For the text-containing cell, return its midpoint in (x, y) coordinate format. 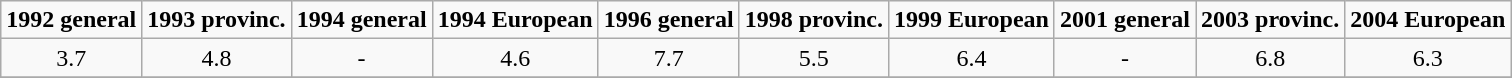
1994 general (362, 20)
2001 general (1124, 20)
1998 provinc. (814, 20)
2004 European (1428, 20)
6.4 (971, 58)
1992 general (72, 20)
1994 European (515, 20)
1996 general (668, 20)
7.7 (668, 58)
5.5 (814, 58)
1993 provinc. (216, 20)
6.3 (1428, 58)
1999 European (971, 20)
3.7 (72, 58)
4.6 (515, 58)
4.8 (216, 58)
6.8 (1270, 58)
2003 provinc. (1270, 20)
